Locate the cell with the specified text and output its [x, y] center coordinate. 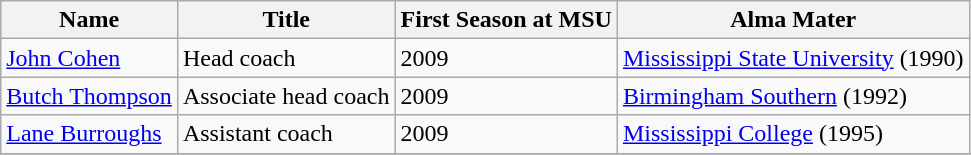
Birmingham Southern (1992) [793, 96]
Assistant coach [286, 134]
John Cohen [90, 58]
Alma Mater [793, 20]
Mississippi College (1995) [793, 134]
Associate head coach [286, 96]
First Season at MSU [506, 20]
Head coach [286, 58]
Mississippi State University (1990) [793, 58]
Lane Burroughs [90, 134]
Title [286, 20]
Butch Thompson [90, 96]
Name [90, 20]
